Search for the cell housing the specified text and yield its (X, Y) center coordinate. 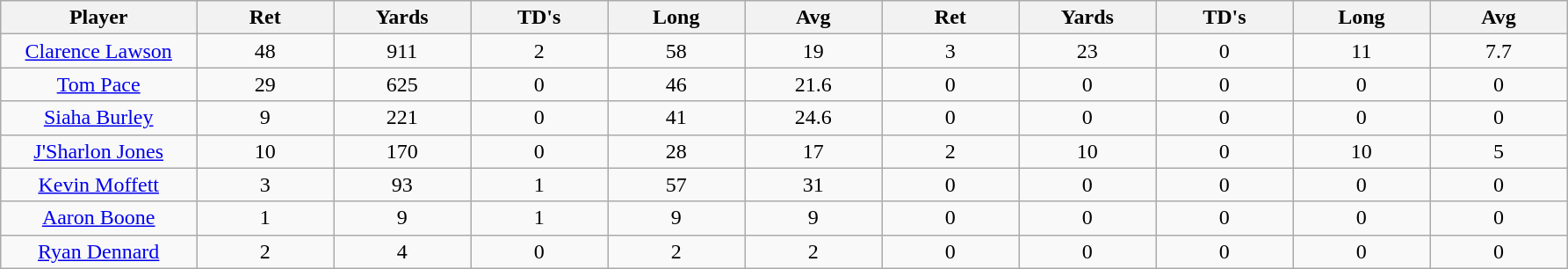
11 (1362, 51)
4 (402, 251)
29 (265, 84)
19 (813, 51)
23 (1087, 51)
Player (98, 18)
58 (676, 51)
41 (676, 118)
48 (265, 51)
28 (676, 151)
24.6 (813, 118)
46 (676, 84)
7.7 (1499, 51)
93 (402, 185)
Kevin Moffett (98, 185)
Siaha Burley (98, 118)
17 (813, 151)
625 (402, 84)
221 (402, 118)
31 (813, 185)
5 (1499, 151)
21.6 (813, 84)
Tom Pace (98, 84)
Clarence Lawson (98, 51)
57 (676, 185)
Aaron Boone (98, 218)
170 (402, 151)
Ryan Dennard (98, 251)
911 (402, 51)
J'Sharlon Jones (98, 151)
